For the text-containing cell, return its midpoint in [X, Y] coordinate format. 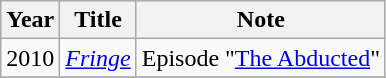
Episode "The Abducted" [260, 58]
Title [98, 20]
Note [260, 20]
Year [30, 20]
Fringe [98, 58]
2010 [30, 58]
